Search for the cell housing the specified text and yield its (x, y) center coordinate. 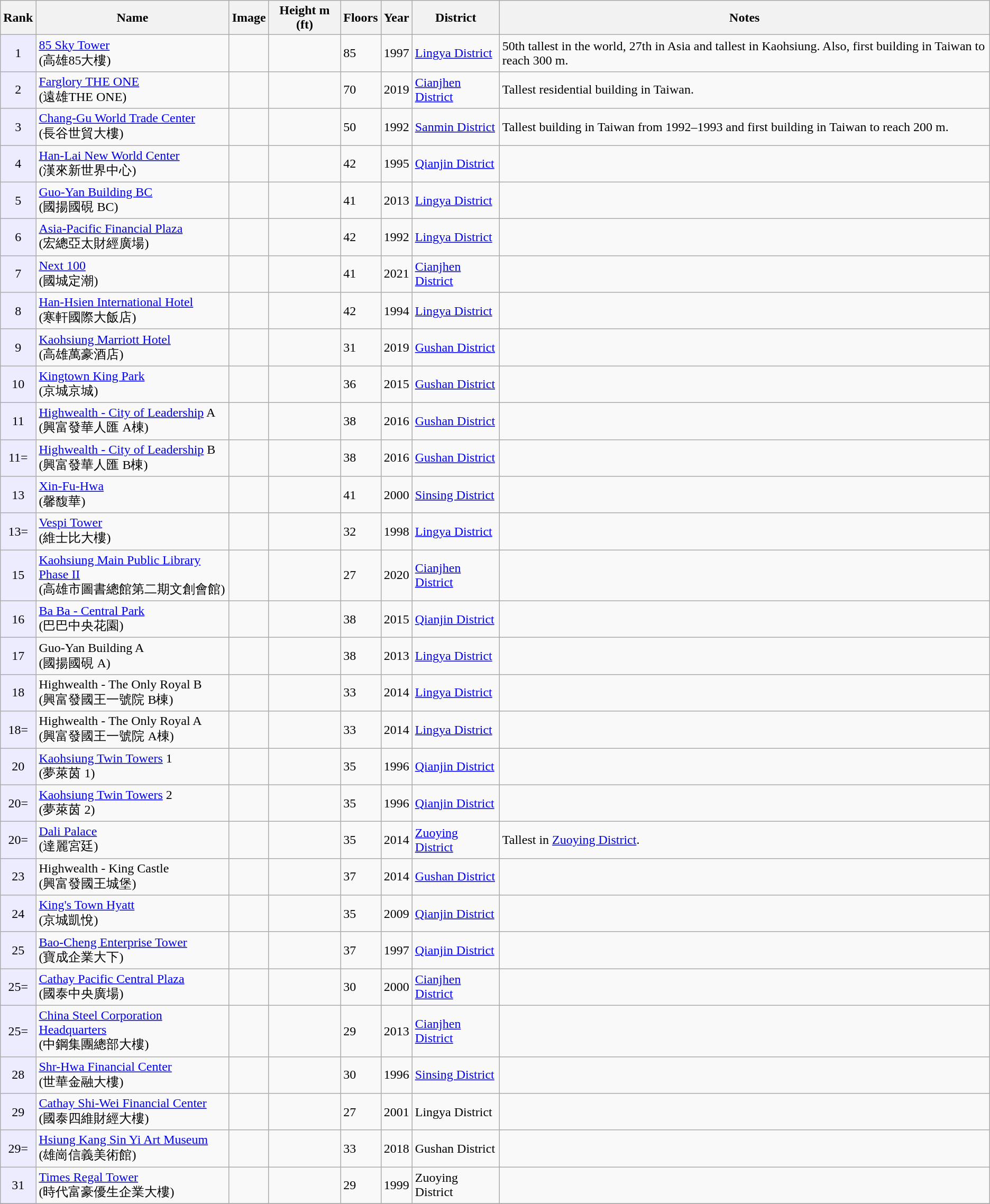
Highwealth - City of Leadership B(興富發華人匯 B棟) (132, 458)
Han-Hsien International Hotel(寒軒國際大飯店) (132, 311)
Height m (ft) (305, 18)
11 (18, 421)
Guo-Yan Building BC (國揚國硯 BC) (132, 200)
Image (249, 18)
2018 (397, 1148)
2009 (397, 914)
1994 (397, 311)
2001 (397, 1112)
18= (18, 730)
36 (361, 384)
24 (18, 914)
25 (18, 950)
15 (18, 575)
7 (18, 274)
Dali Palace (達麗宮廷) (132, 840)
28 (18, 1075)
85 (361, 53)
13 (18, 495)
Vespi Tower (維士比大樓) (132, 531)
29= (18, 1148)
Asia-Pacific Financial Plaza (宏總亞太財經廣場) (132, 237)
20 (18, 766)
Ba Ba - Central Park (巴巴中央花園) (132, 619)
1998 (397, 531)
Kaohsiung Marriott Hotel (高雄萬豪酒店) (132, 347)
11= (18, 458)
6 (18, 237)
5 (18, 200)
Cathay Pacific Central Plaza (國泰中央廣場) (132, 987)
Hsiung Kang Sin Yi Art Museum (雄崗信義美術館) (132, 1148)
17 (18, 656)
Tallest building in Taiwan from 1992–1993 and first building in Taiwan to reach 200 m. (745, 127)
Year (397, 18)
Bao-Cheng Enterprise Tower (寶成企業大下) (132, 950)
1995 (397, 163)
10 (18, 384)
District (456, 18)
1 (18, 53)
32 (361, 531)
50 (361, 127)
Next 100 (國城定潮) (132, 274)
Xin-Fu-Hwa (馨馥華) (132, 495)
Highwealth - The Only Royal A (興富發國王一號院 A棟) (132, 730)
Guo-Yan Building A (國揚國硯 A) (132, 656)
8 (18, 311)
Rank (18, 18)
Highwealth - King Castle (興富發國王城堡) (132, 877)
9 (18, 347)
Tallest in Zuoying District. (745, 840)
King's Town Hyatt (京城凱悅) (132, 914)
Tallest residential building in Taiwan. (745, 90)
1999 (397, 1185)
13= (18, 531)
2021 (397, 274)
Notes (745, 18)
Floors (361, 18)
18 (18, 693)
Kingtown King Park(京城京城) (132, 384)
50th tallest in the world, 27th in Asia and tallest in Kaohsiung. Also, first building in Taiwan to reach 300 m. (745, 53)
Kaohsiung Main Public Library Phase II (高雄市圖書總館第二期文創會館) (132, 575)
3 (18, 127)
85 Sky Tower (高雄85大樓) (132, 53)
2020 (397, 575)
Name (132, 18)
Times Regal Tower (時代富豪優生企業大樓) (132, 1185)
Highwealth - The Only Royal B (興富發國王一號院 B棟) (132, 693)
4 (18, 163)
2 (18, 90)
Shr-Hwa Financial Center (世華金融大樓) (132, 1075)
Han-Lai New World Center (漢來新世界中心) (132, 163)
16 (18, 619)
70 (361, 90)
Highwealth - City of Leadership A(興富發華人匯 A棟) (132, 421)
China Steel Corporation Headquarters(中鋼集團總部大樓) (132, 1031)
Kaohsiung Twin Towers 2 (夢萊茵 2) (132, 803)
Kaohsiung Twin Towers 1 (夢萊茵 1) (132, 766)
Cathay Shi-Wei Financial Center (國泰四維財經大樓) (132, 1112)
Chang-Gu World Trade Center (長谷世貿大樓) (132, 127)
23 (18, 877)
Sanmin District (456, 127)
Farglory THE ONE (遠雄THE ONE) (132, 90)
